Output the (x, y) coordinate of the center of the cell containing the given text.  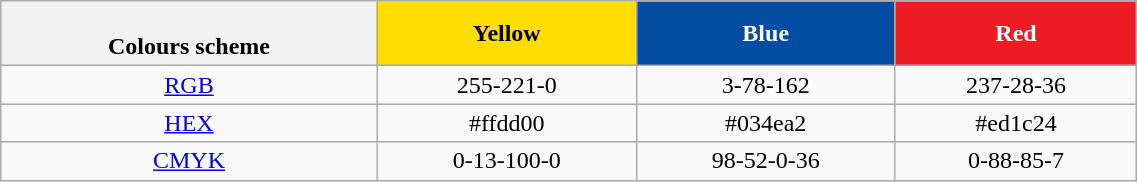
0-88-85-7 (1016, 161)
Blue (766, 34)
98-52-0-36 (766, 161)
RGB (189, 85)
Yellow (506, 34)
Colours scheme (189, 34)
255-221-0 (506, 85)
#034ea2 (766, 123)
Red (1016, 34)
CMYK (189, 161)
#ffdd00 (506, 123)
0-13-100-0 (506, 161)
237-28-36 (1016, 85)
#ed1c24 (1016, 123)
HEX (189, 123)
3-78-162 (766, 85)
